Pinpoint the cell where the given text exists, returning its [x, y] midpoint coordinate. 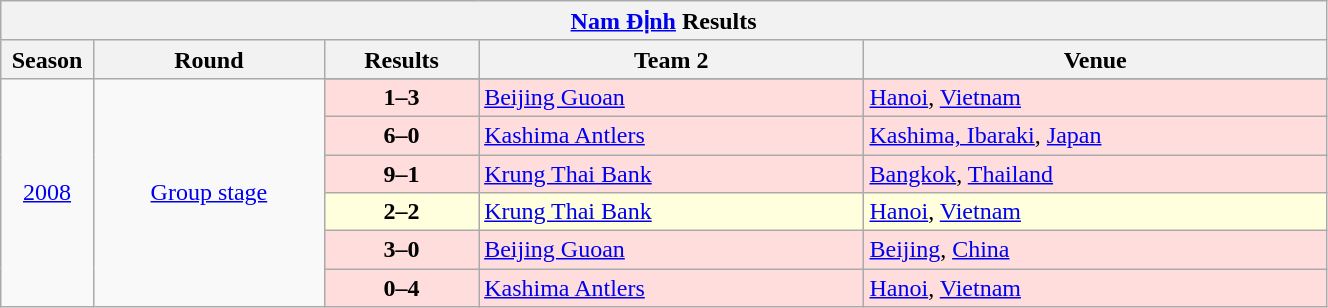
Beijing, China [1095, 250]
Team 2 [672, 59]
3–0 [401, 250]
6–0 [401, 135]
1–3 [401, 97]
Round [208, 59]
0–4 [401, 288]
Nam Định Results [664, 21]
Bangkok, Thailand [1095, 173]
Group stage [208, 192]
Venue [1095, 59]
2008 [48, 192]
Kashima, Ibaraki, Japan [1095, 135]
Results [401, 59]
2–2 [401, 212]
9–1 [401, 173]
Season [48, 59]
